From the cell containing the given text, extract its center point as (X, Y) coordinate. 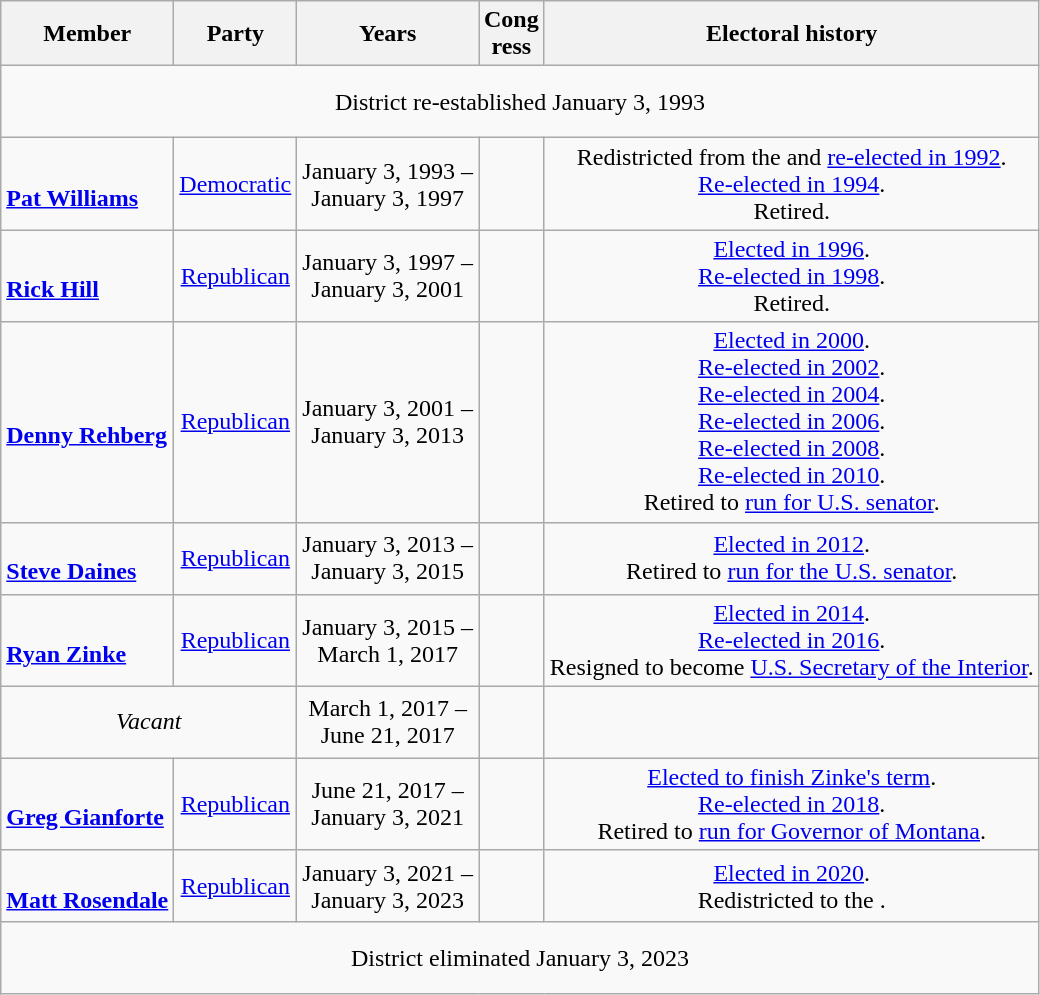
Matt Rosendale (88, 886)
Elected in 2014.Re-elected in 2016.Resigned to become U.S. Secretary of the Interior. (792, 640)
Years (388, 34)
Pat Williams (88, 184)
March 1, 2017 –June 21, 2017 (388, 722)
Steve Daines (88, 558)
Elected in 2000.Re-elected in 2002.Re-elected in 2004.Re-elected in 2006.Re-elected in 2008.Re-elected in 2010.Retired to run for U.S. senator. (792, 422)
Elected in 2020.Redistricted to the . (792, 886)
Electoral history (792, 34)
January 3, 1997 –January 3, 2001 (388, 276)
Ryan Zinke (88, 640)
January 3, 2013 –January 3, 2015 (388, 558)
Congress (511, 34)
January 3, 2001 –January 3, 2013 (388, 422)
District eliminated January 3, 2023 (520, 958)
Elected to finish Zinke's term.Re-elected in 2018.Retired to run for Governor of Montana. (792, 804)
Elected in 2012.Retired to run for the U.S. senator. (792, 558)
Denny Rehberg (88, 422)
Elected in 1996.Re-elected in 1998.Retired. (792, 276)
Member (88, 34)
District re-established January 3, 1993 (520, 102)
Party (236, 34)
Democratic (236, 184)
June 21, 2017 –January 3, 2021 (388, 804)
Rick Hill (88, 276)
January 3, 2021 –January 3, 2023 (388, 886)
January 3, 1993 –January 3, 1997 (388, 184)
Redistricted from the and re-elected in 1992.Re-elected in 1994.Retired. (792, 184)
Vacant (149, 722)
Greg Gianforte (88, 804)
January 3, 2015 –March 1, 2017 (388, 640)
